Find where the given text appears and provide that cell's center as [x, y] coordinate. 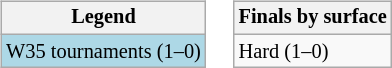
Legend [103, 18]
Hard (1–0) [313, 51]
Finals by surface [313, 18]
W35 tournaments (1–0) [103, 51]
